Determine the [x, y] coordinate at the center of the cell enclosing the given text.  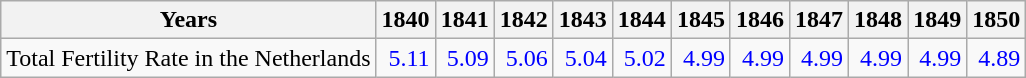
5.06 [524, 58]
1845 [700, 20]
1850 [996, 20]
1840 [406, 20]
1849 [938, 20]
1846 [760, 20]
4.89 [996, 58]
1841 [464, 20]
1844 [642, 20]
1848 [878, 20]
Total Fertility Rate in the Netherlands [188, 58]
1842 [524, 20]
1847 [818, 20]
5.02 [642, 58]
5.11 [406, 58]
5.04 [582, 58]
5.09 [464, 58]
Years [188, 20]
1843 [582, 20]
